Identify which cell holds the provided text, then report its [x, y] central coordinate. 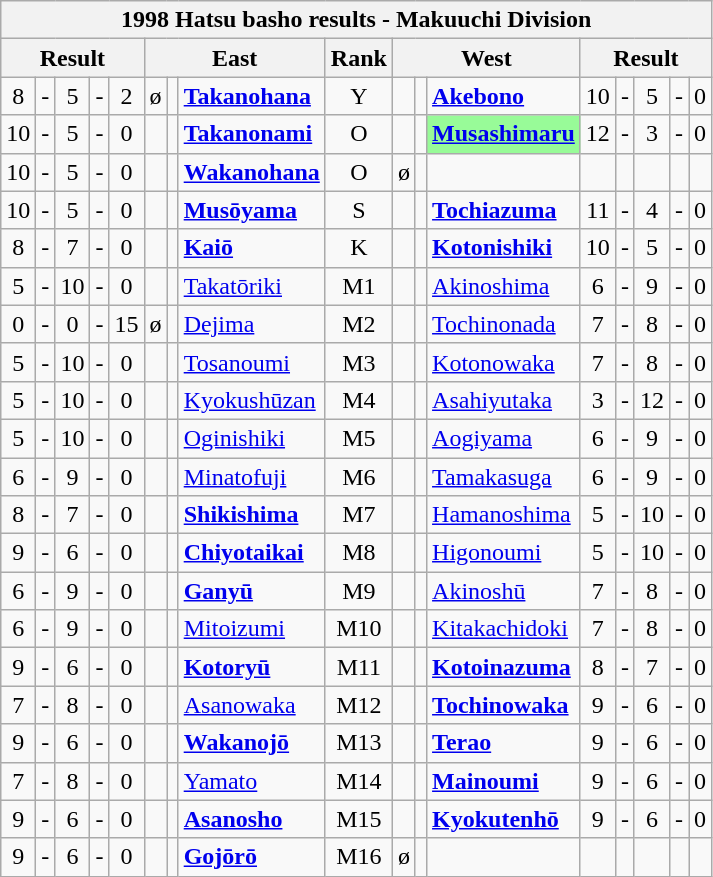
Kaiō [252, 248]
East [234, 58]
Y [358, 96]
M16 [358, 857]
Akinoshū [504, 591]
West [486, 58]
Akinoshima [504, 286]
M9 [358, 591]
Yamato [252, 781]
Higonoumi [504, 553]
M14 [358, 781]
Musashimaru [504, 134]
Tochinowaka [504, 705]
1998 Hatsu basho results - Makuuchi Division [356, 20]
M15 [358, 819]
Kotoinazuma [504, 667]
Kyokutenhō [504, 819]
Hamanoshima [504, 515]
Terao [504, 743]
Takanohana [252, 96]
S [358, 210]
Tamakasuga [504, 477]
Kotonishiki [504, 248]
Asanosho [252, 819]
Chiyotaikai [252, 553]
Rank [358, 58]
Kotonowaka [504, 362]
Wakanohana [252, 172]
M11 [358, 667]
4 [652, 210]
M4 [358, 400]
Mainoumi [504, 781]
M10 [358, 629]
2 [126, 96]
Shikishima [252, 515]
Dejima [252, 324]
Ganyū [252, 591]
11 [598, 210]
M13 [358, 743]
Takatōriki [252, 286]
Oginishiki [252, 438]
K [358, 248]
M1 [358, 286]
Tosanoumi [252, 362]
M5 [358, 438]
Akebono [504, 96]
Kotoryū [252, 667]
15 [126, 324]
Wakanojō [252, 743]
Takanonami [252, 134]
M3 [358, 362]
Tochinonada [504, 324]
M12 [358, 705]
Gojōrō [252, 857]
M7 [358, 515]
Kitakachidoki [504, 629]
Asahiyutaka [504, 400]
Mitoizumi [252, 629]
Tochiazuma [504, 210]
Minatofuji [252, 477]
M6 [358, 477]
Musōyama [252, 210]
M8 [358, 553]
Aogiyama [504, 438]
M2 [358, 324]
Kyokushūzan [252, 400]
Asanowaka [252, 705]
